Capture the cell that displays the provided text and extract its (x, y) central coordinate. 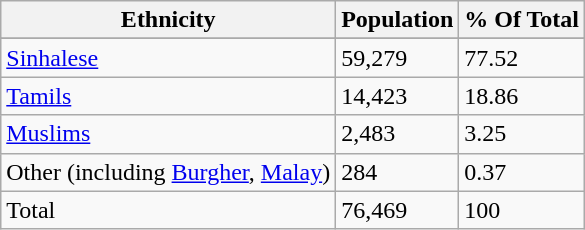
Ethnicity (168, 20)
% Of Total (522, 20)
100 (522, 210)
0.37 (522, 172)
3.25 (522, 134)
76,469 (398, 210)
Other (including Burgher, Malay) (168, 172)
Muslims (168, 134)
14,423 (398, 96)
77.52 (522, 58)
Total (168, 210)
Tamils (168, 96)
Population (398, 20)
2,483 (398, 134)
284 (398, 172)
59,279 (398, 58)
18.86 (522, 96)
Sinhalese (168, 58)
